Capture the cell that displays the provided text and extract its [X, Y] central coordinate. 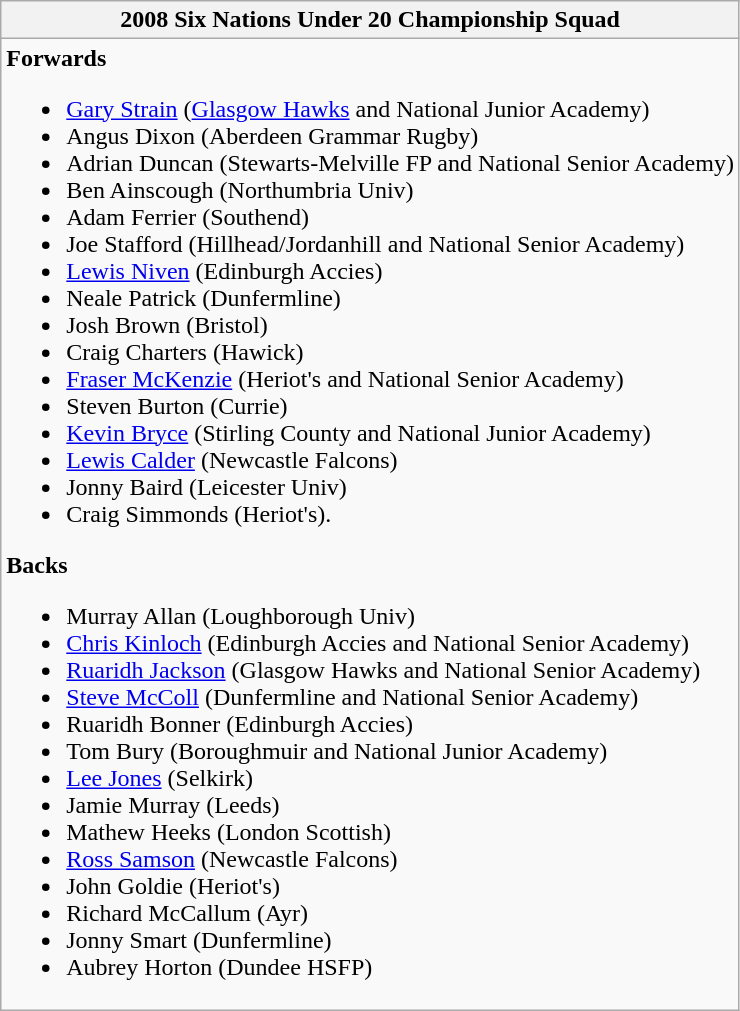
2008 Six Nations Under 20 Championship Squad [370, 20]
